Identify which cell holds the provided text, then report its [X, Y] central coordinate. 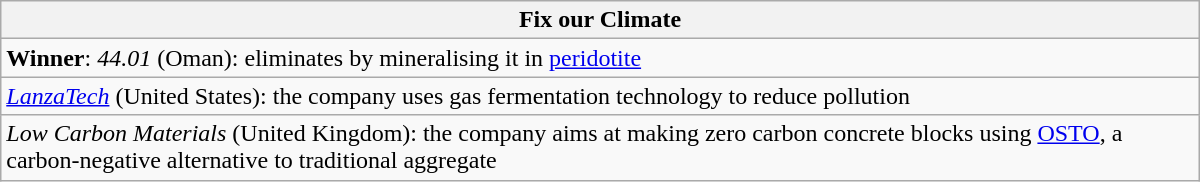
Fix our Climate [600, 20]
Winner: 44.01 (Oman): eliminates by mineralising it in peridotite [600, 58]
LanzaTech (United States): the company uses gas fermentation technology to reduce pollution [600, 96]
